Capture the cell that displays the provided text and extract its (X, Y) central coordinate. 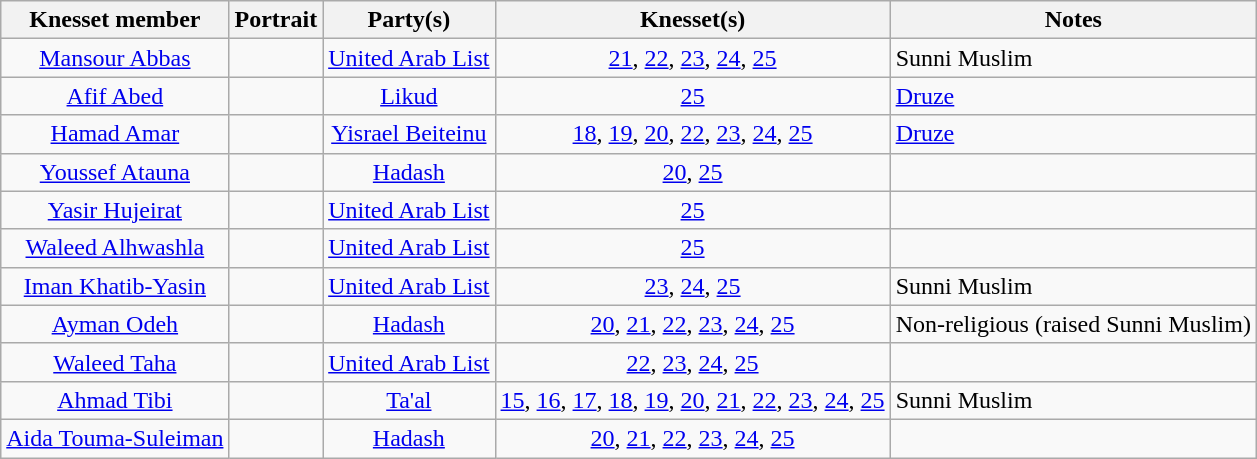
15, 16, 17, 18, 19, 20, 21, 22, 23, 24, 25 (692, 400)
Aida Touma-Suleiman (115, 438)
Ayman Odeh (115, 324)
Yasir Hujeirat (115, 210)
Hamad Amar (115, 134)
Afif Abed (115, 96)
23, 24, 25 (692, 286)
Knesset member (115, 20)
Party(s) (409, 20)
Non-religious (raised Sunni Muslim) (1073, 324)
20, 25 (692, 172)
Mansour Abbas (115, 58)
Iman Khatib-Yasin (115, 286)
Notes (1073, 20)
21, 22, 23, 24, 25 (692, 58)
Ta'al (409, 400)
Waleed Alhwashla (115, 248)
Ahmad Tibi (115, 400)
18, 19, 20, 22, 23, 24, 25 (692, 134)
22, 23, 24, 25 (692, 362)
Portrait (276, 20)
Waleed Taha (115, 362)
Youssef Atauna (115, 172)
Yisrael Beiteinu (409, 134)
Likud (409, 96)
Knesset(s) (692, 20)
